Find where the given text appears and provide that cell's center as (X, Y) coordinate. 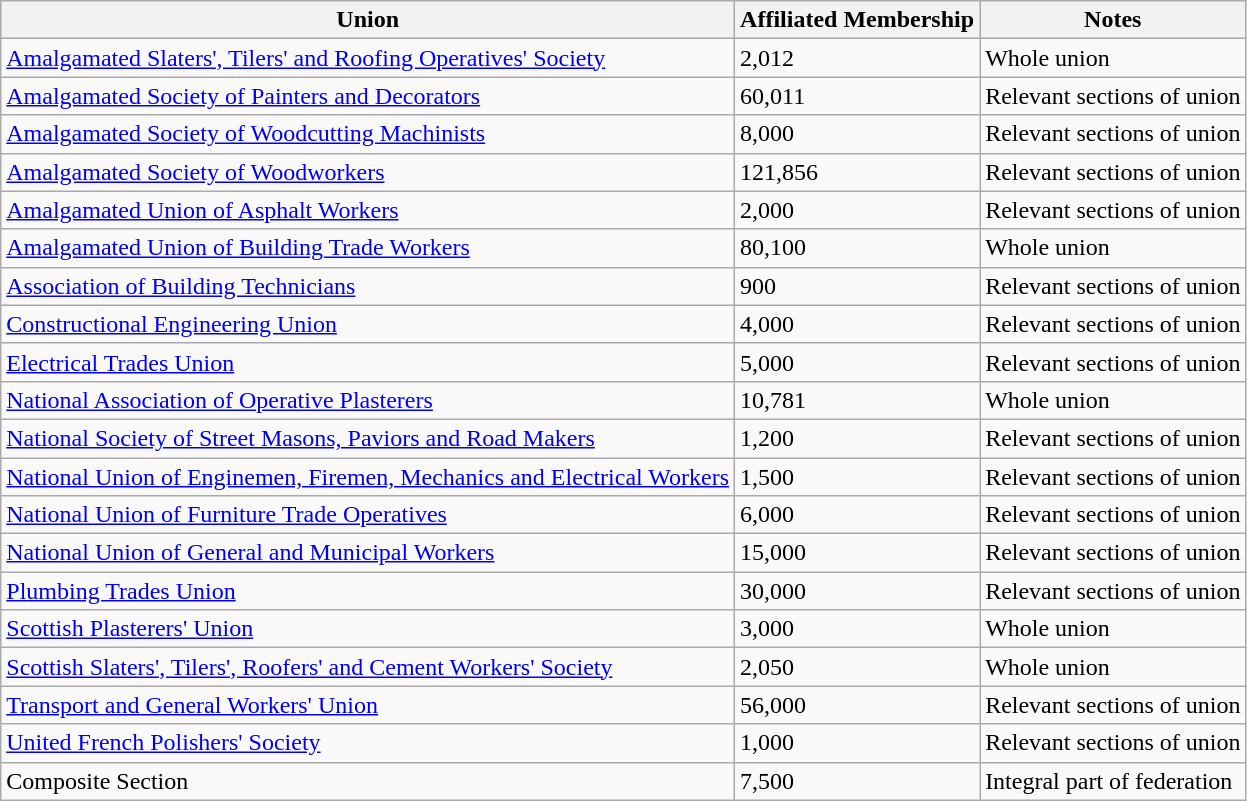
National Society of Street Masons, Paviors and Road Makers (368, 438)
Amalgamated Society of Painters and Decorators (368, 96)
Composite Section (368, 781)
Electrical Trades Union (368, 362)
Amalgamated Society of Woodcutting Machinists (368, 134)
Scottish Plasterers' Union (368, 629)
900 (858, 286)
Amalgamated Union of Asphalt Workers (368, 210)
30,000 (858, 591)
Amalgamated Slaters', Tilers' and Roofing Operatives' Society (368, 58)
National Association of Operative Plasterers (368, 400)
Scottish Slaters', Tilers', Roofers' and Cement Workers' Society (368, 667)
Plumbing Trades Union (368, 591)
4,000 (858, 324)
60,011 (858, 96)
2,000 (858, 210)
5,000 (858, 362)
Integral part of federation (1113, 781)
National Union of General and Municipal Workers (368, 553)
Constructional Engineering Union (368, 324)
United French Polishers' Society (368, 743)
3,000 (858, 629)
15,000 (858, 553)
Affiliated Membership (858, 20)
1,000 (858, 743)
National Union of Enginemen, Firemen, Mechanics and Electrical Workers (368, 477)
Notes (1113, 20)
Union (368, 20)
56,000 (858, 705)
2,050 (858, 667)
Association of Building Technicians (368, 286)
80,100 (858, 248)
Amalgamated Society of Woodworkers (368, 172)
1,200 (858, 438)
1,500 (858, 477)
Transport and General Workers' Union (368, 705)
8,000 (858, 134)
2,012 (858, 58)
6,000 (858, 515)
National Union of Furniture Trade Operatives (368, 515)
10,781 (858, 400)
7,500 (858, 781)
121,856 (858, 172)
Amalgamated Union of Building Trade Workers (368, 248)
